Return [X, Y] of the center of cell containing provided text 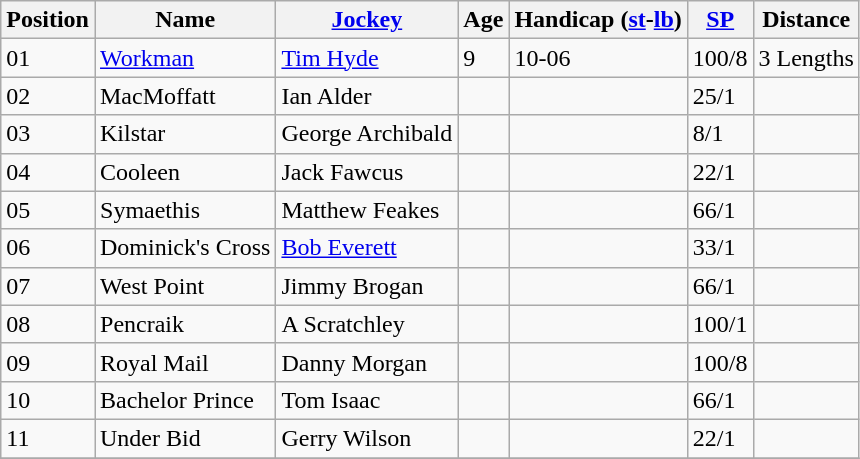
Matthew Feakes [367, 210]
Pencraik [184, 324]
3 Lengths [806, 58]
West Point [184, 286]
Tom Isaac [367, 400]
Jimmy Brogan [367, 286]
100/1 [720, 324]
03 [48, 134]
Dominick's Cross [184, 248]
Workman [184, 58]
33/1 [720, 248]
01 [48, 58]
Distance [806, 20]
Ian Alder [367, 96]
Tim Hyde [367, 58]
Handicap (st-lb) [598, 20]
Bachelor Prince [184, 400]
25/1 [720, 96]
04 [48, 172]
Royal Mail [184, 362]
08 [48, 324]
Name [184, 20]
Age [484, 20]
06 [48, 248]
Jack Fawcus [367, 172]
SP [720, 20]
09 [48, 362]
8/1 [720, 134]
05 [48, 210]
9 [484, 58]
Danny Morgan [367, 362]
02 [48, 96]
Bob Everett [367, 248]
Position [48, 20]
Under Bid [184, 438]
MacMoffatt [184, 96]
Kilstar [184, 134]
A Scratchley [367, 324]
Cooleen [184, 172]
Jockey [367, 20]
Gerry Wilson [367, 438]
10-06 [598, 58]
10 [48, 400]
Symaethis [184, 210]
07 [48, 286]
George Archibald [367, 134]
11 [48, 438]
